Extract the [X, Y] coordinate from the center of the cell holding the provided text.  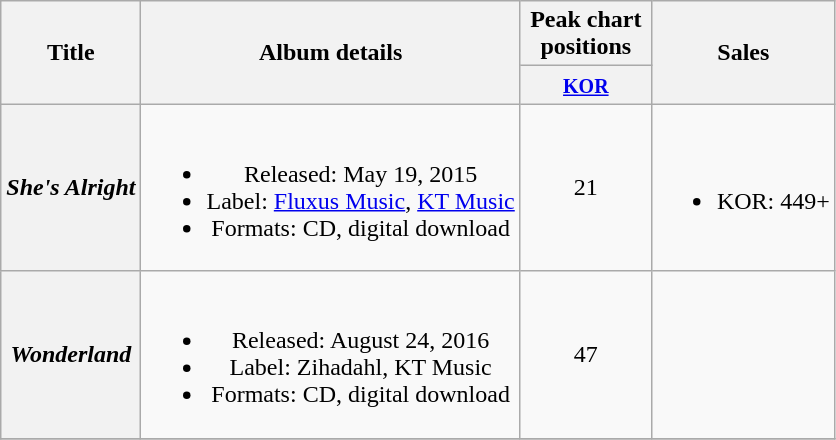
47 [586, 354]
Title [71, 52]
Wonderland [71, 354]
She's Alright [71, 188]
Sales [743, 52]
Peak chart positions [586, 34]
Released: August 24, 2016Label: Zihadahl, KT MusicFormats: CD, digital download [330, 354]
21 [586, 188]
Released: May 19, 2015Label: Fluxus Music, KT MusicFormats: CD, digital download [330, 188]
Album details [330, 52]
KOR [586, 85]
KOR: 449+ [743, 188]
